Return the [X, Y] coordinate for the center point of the cell that contains the specified text.  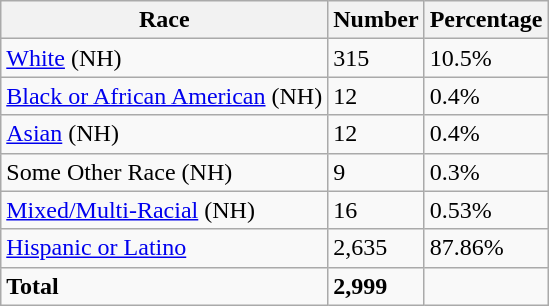
Some Other Race (NH) [164, 172]
Number [376, 20]
0.3% [486, 172]
2,635 [376, 248]
10.5% [486, 58]
87.86% [486, 248]
315 [376, 58]
White (NH) [164, 58]
Total [164, 286]
Asian (NH) [164, 134]
Hispanic or Latino [164, 248]
Black or African American (NH) [164, 96]
9 [376, 172]
2,999 [376, 286]
16 [376, 210]
Race [164, 20]
Mixed/Multi-Racial (NH) [164, 210]
Percentage [486, 20]
0.53% [486, 210]
